Capture the cell that displays the provided text and extract its (X, Y) central coordinate. 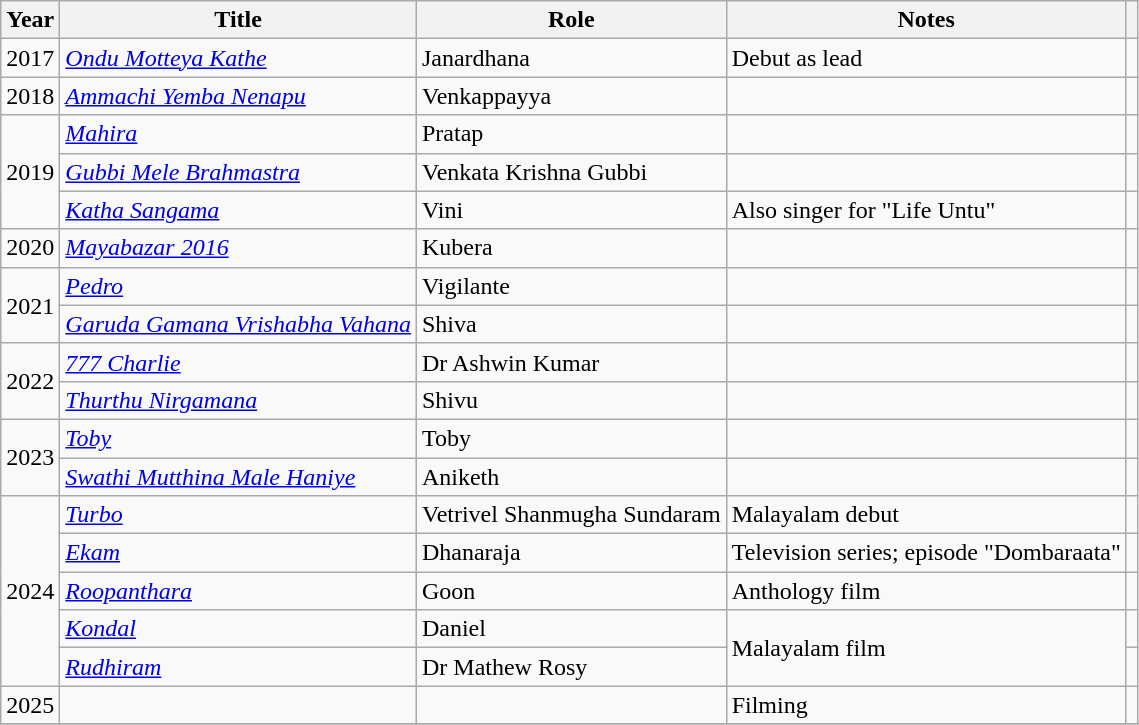
Ekam (238, 553)
Goon (571, 591)
Filming (926, 705)
Notes (926, 20)
Mahira (238, 134)
Vetrivel Shanmugha Sundaram (571, 515)
Mayabazar 2016 (238, 248)
Rudhiram (238, 667)
Venkata Krishna Gubbi (571, 172)
2023 (30, 457)
2022 (30, 381)
Daniel (571, 629)
Dhanaraja (571, 553)
Anthology film (926, 591)
2019 (30, 172)
Roopanthara (238, 591)
Venkappayya (571, 96)
2018 (30, 96)
2025 (30, 705)
Ammachi Yemba Nenapu (238, 96)
2021 (30, 305)
Vigilante (571, 286)
Thurthu Nirgamana (238, 400)
Garuda Gamana Vrishabha Vahana (238, 324)
Pratap (571, 134)
Title (238, 20)
Pedro (238, 286)
Television series; episode "Dombaraata" (926, 553)
Kondal (238, 629)
Gubbi Mele Brahmastra (238, 172)
Aniketh (571, 477)
Debut as lead (926, 58)
Shivu (571, 400)
Dr Ashwin Kumar (571, 362)
Janardhana (571, 58)
Ondu Motteya Kathe (238, 58)
777 Charlie (238, 362)
2024 (30, 591)
Year (30, 20)
Shiva (571, 324)
Malayalam film (926, 648)
2020 (30, 248)
Swathi Mutthina Male Haniye (238, 477)
2017 (30, 58)
Role (571, 20)
Also singer for "Life Untu" (926, 210)
Vini (571, 210)
Katha Sangama (238, 210)
Kubera (571, 248)
Dr Mathew Rosy (571, 667)
Turbo (238, 515)
Malayalam debut (926, 515)
